Identify which cell holds the provided text, then report its (x, y) central coordinate. 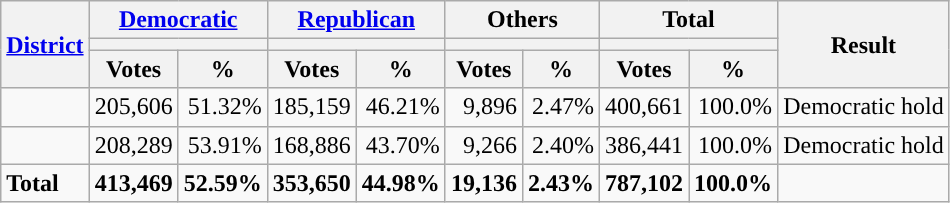
19,136 (484, 183)
District (45, 44)
44.98% (400, 183)
51.32% (222, 107)
53.91% (222, 145)
400,661 (644, 107)
Democratic (178, 20)
46.21% (400, 107)
9,266 (484, 145)
9,896 (484, 107)
353,650 (312, 183)
386,441 (644, 145)
2.47% (560, 107)
205,606 (134, 107)
787,102 (644, 183)
43.70% (400, 145)
Result (864, 44)
52.59% (222, 183)
168,886 (312, 145)
Others (522, 20)
2.40% (560, 145)
413,469 (134, 183)
185,159 (312, 107)
208,289 (134, 145)
2.43% (560, 183)
Republican (356, 20)
